Determine the [x, y] coordinate at the center of the cell enclosing the given text.  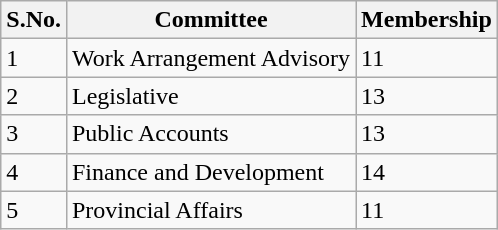
4 [34, 172]
Work Arrangement Advisory [210, 58]
Legislative [210, 96]
S.No. [34, 20]
1 [34, 58]
5 [34, 210]
Finance and Development [210, 172]
Membership [427, 20]
Public Accounts [210, 134]
2 [34, 96]
Provincial Affairs [210, 210]
14 [427, 172]
Committee [210, 20]
3 [34, 134]
